Capture the cell that displays the provided text and extract its [x, y] central coordinate. 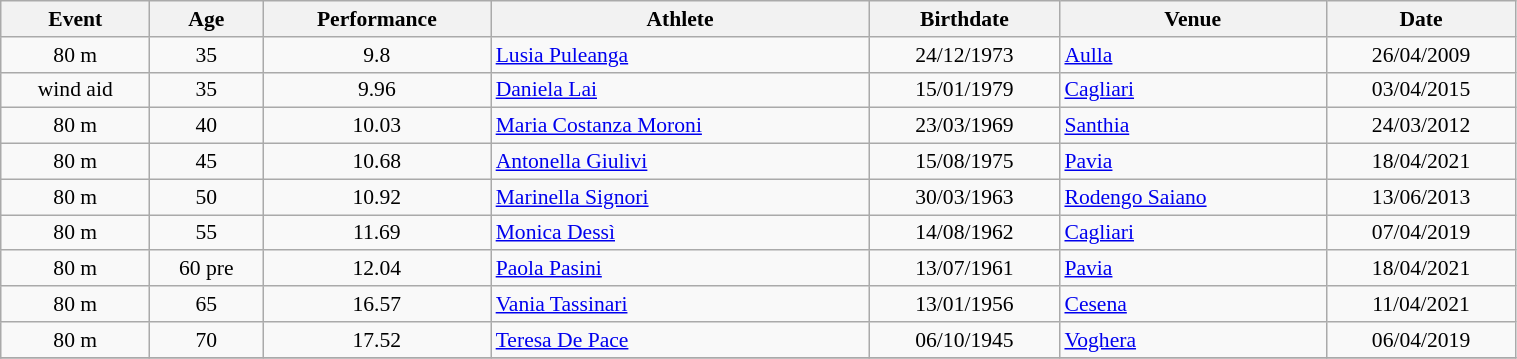
55 [206, 233]
11.69 [377, 233]
9.96 [377, 90]
15/01/1979 [964, 90]
Event [76, 19]
Marinella Signori [680, 197]
30/03/1963 [964, 197]
10.03 [377, 126]
60 pre [206, 269]
40 [206, 126]
16.57 [377, 304]
Age [206, 19]
23/03/1969 [964, 126]
24/12/1973 [964, 55]
65 [206, 304]
Birthdate [964, 19]
13/07/1961 [964, 269]
Athlete [680, 19]
Monica Dessì [680, 233]
Antonella Giulivi [680, 162]
Daniela Lai [680, 90]
70 [206, 340]
Lusia Puleanga [680, 55]
15/08/1975 [964, 162]
Paola Pasini [680, 269]
50 [206, 197]
26/04/2009 [1421, 55]
wind aid [76, 90]
06/04/2019 [1421, 340]
10.92 [377, 197]
Venue [1192, 19]
Teresa De Pace [680, 340]
9.8 [377, 55]
07/04/2019 [1421, 233]
24/03/2012 [1421, 126]
Performance [377, 19]
06/10/1945 [964, 340]
17.52 [377, 340]
13/01/1956 [964, 304]
Aulla [1192, 55]
12.04 [377, 269]
Santhia [1192, 126]
03/04/2015 [1421, 90]
13/06/2013 [1421, 197]
Date [1421, 19]
10.68 [377, 162]
11/04/2021 [1421, 304]
Maria Costanza Moroni [680, 126]
Voghera [1192, 340]
45 [206, 162]
Cesena [1192, 304]
Vania Tassinari [680, 304]
14/08/1962 [964, 233]
Rodengo Saiano [1192, 197]
